Pinpoint the cell where the given text exists, returning its (x, y) midpoint coordinate. 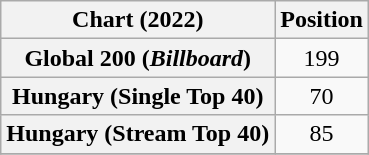
Hungary (Single Top 40) (138, 96)
199 (322, 58)
Position (322, 20)
Hungary (Stream Top 40) (138, 134)
70 (322, 96)
Global 200 (Billboard) (138, 58)
85 (322, 134)
Chart (2022) (138, 20)
